Output the [x, y] coordinate of the center of the cell containing the given text.  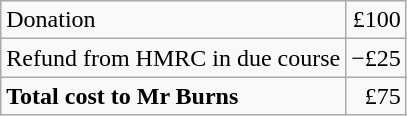
Donation [174, 20]
−£25 [376, 58]
Refund from HMRC in due course [174, 58]
£100 [376, 20]
Total cost to Mr Burns [174, 96]
£75 [376, 96]
